Identify which cell holds the provided text, then report its (X, Y) central coordinate. 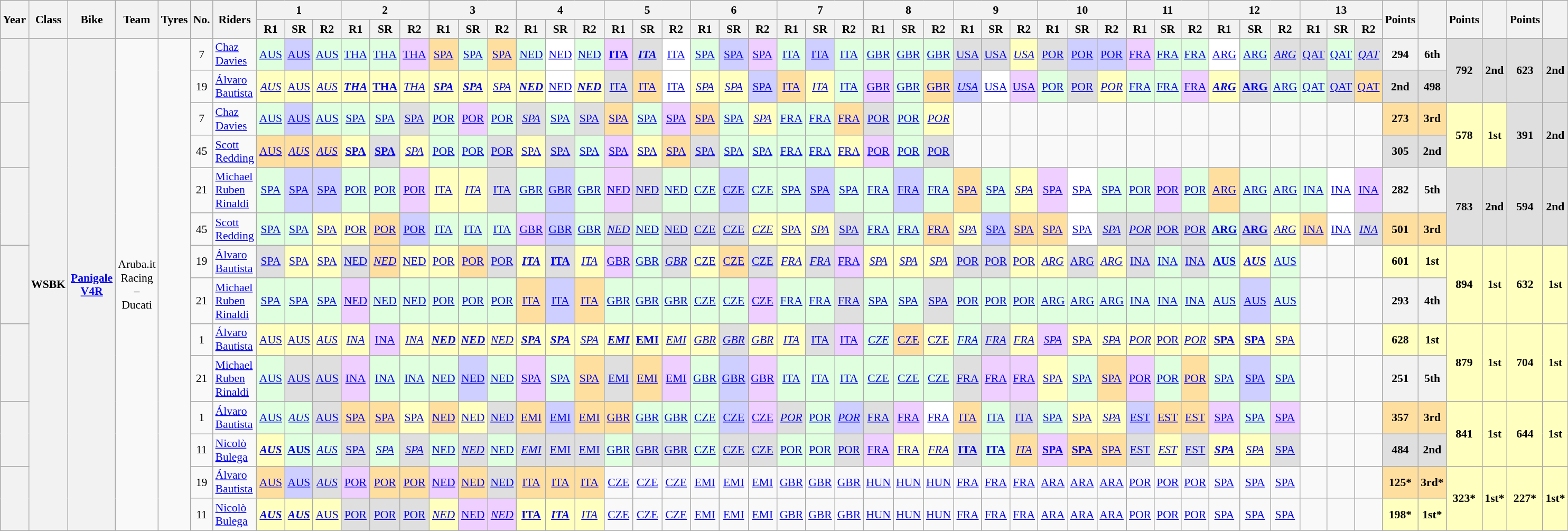
Riders (235, 19)
Class (49, 19)
8 (909, 10)
601 (1401, 262)
294 (1401, 54)
6th (1432, 54)
594 (1525, 207)
644 (1525, 434)
12 (1254, 10)
792 (1464, 70)
879 (1464, 362)
273 (1401, 119)
198* (1401, 515)
9 (996, 10)
10 (1082, 10)
783 (1464, 207)
323* (1464, 498)
13 (1341, 10)
4th (1432, 301)
125* (1401, 482)
305 (1401, 151)
484 (1401, 450)
501 (1401, 229)
3rd* (1432, 482)
Panigale V4R (92, 284)
3 (473, 10)
282 (1401, 190)
2 (385, 10)
251 (1401, 379)
628 (1401, 339)
Bike (92, 19)
Aruba.it Racing – Ducati (136, 284)
894 (1464, 285)
4 (561, 10)
632 (1525, 285)
Year (15, 19)
293 (1401, 301)
No. (202, 19)
578 (1464, 135)
6 (734, 10)
227* (1525, 498)
Team (136, 19)
WSBK (49, 284)
841 (1464, 434)
391 (1525, 135)
357 (1401, 417)
623 (1525, 70)
5 (647, 10)
498 (1432, 87)
704 (1525, 362)
Tyres (174, 19)
